From the cell containing the given text, extract its center point as (x, y) coordinate. 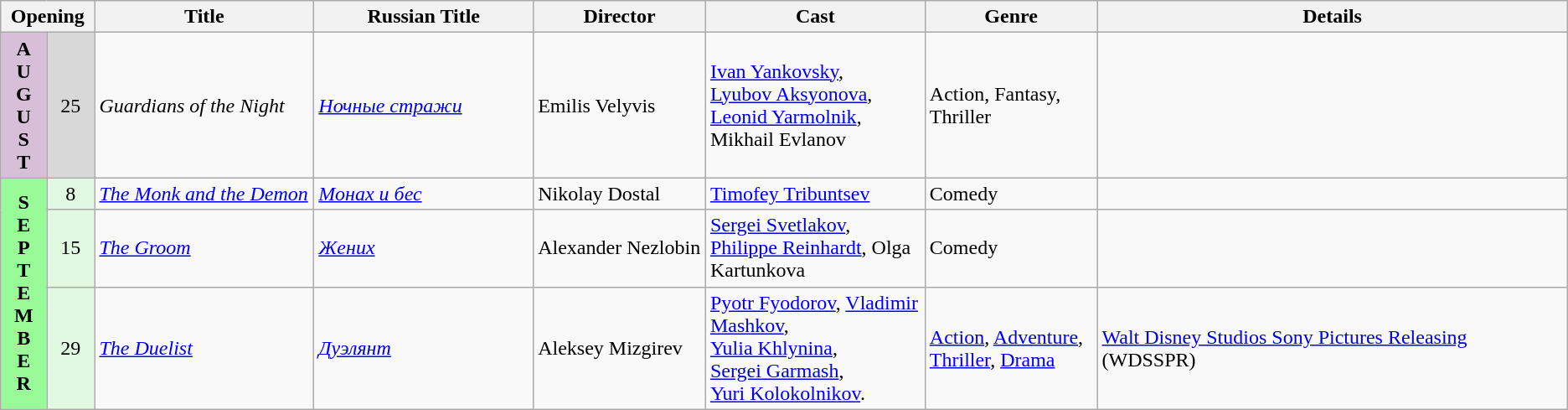
15 (70, 248)
Details (1332, 17)
Genre (1011, 17)
Timofey Tribuntsev (815, 194)
Pyotr Fyodorov, Vladimir Mashkov,Yulia Khlynina, Sergei Garmash, Yuri Kolokolnikov. (815, 348)
Emilis Velyvis (620, 106)
Director (620, 17)
Cast (815, 17)
Ночные стражи (424, 106)
Title (204, 17)
Action, Adventure, Thriller, Drama (1011, 348)
The Groom (204, 248)
Nikolay Dostal (620, 194)
The Duelist (204, 348)
Opening (48, 17)
29 (70, 348)
Ivan Yankovsky, Lyubov Aksyonova, Leonid Yarmolnik, Mikhail Evlanov (815, 106)
25 (70, 106)
8 (70, 194)
Монах и бес (424, 194)
Жених (424, 248)
Russian Title (424, 17)
The Monk and the Demon (204, 194)
SEPTEMBER (23, 293)
Дуэлянт (424, 348)
Guardians of the Night (204, 106)
AUGUST (23, 106)
Walt Disney Studios Sony Pictures Releasing (WDSSPR) (1332, 348)
Aleksey Mizgirev (620, 348)
Action, Fantasy, Thriller (1011, 106)
Alexander Nezlobin (620, 248)
Sergei Svetlakov, Philippe Reinhardt, Olga Kartunkova (815, 248)
